Pinpoint the cell where the given text exists, returning its (X, Y) midpoint coordinate. 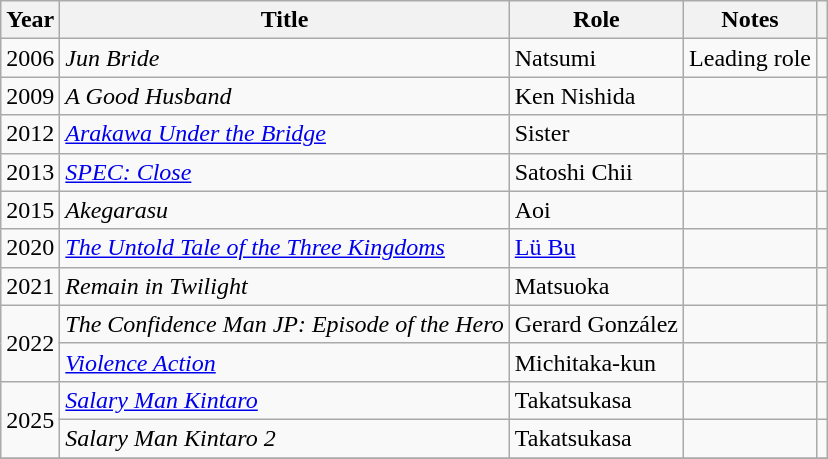
2006 (30, 58)
Michitaka-kun (596, 362)
The Untold Tale of the Three Kingdoms (284, 248)
Leading role (750, 58)
Aoi (596, 210)
Jun Bride (284, 58)
2025 (30, 419)
Salary Man Kintaro 2 (284, 438)
Ken Nishida (596, 96)
Title (284, 20)
2015 (30, 210)
Akegarasu (284, 210)
Notes (750, 20)
SPEC: Close (284, 172)
Sister (596, 134)
Violence Action (284, 362)
The Confidence Man JP: Episode of the Hero (284, 324)
Gerard González (596, 324)
Satoshi Chii (596, 172)
Natsumi (596, 58)
Arakawa Under the Bridge (284, 134)
2013 (30, 172)
2022 (30, 343)
2021 (30, 286)
Year (30, 20)
2012 (30, 134)
2009 (30, 96)
Lü Bu (596, 248)
Role (596, 20)
Matsuoka (596, 286)
Remain in Twilight (284, 286)
A Good Husband (284, 96)
2020 (30, 248)
Salary Man Kintaro (284, 400)
